Capture the cell that displays the provided text and extract its (X, Y) central coordinate. 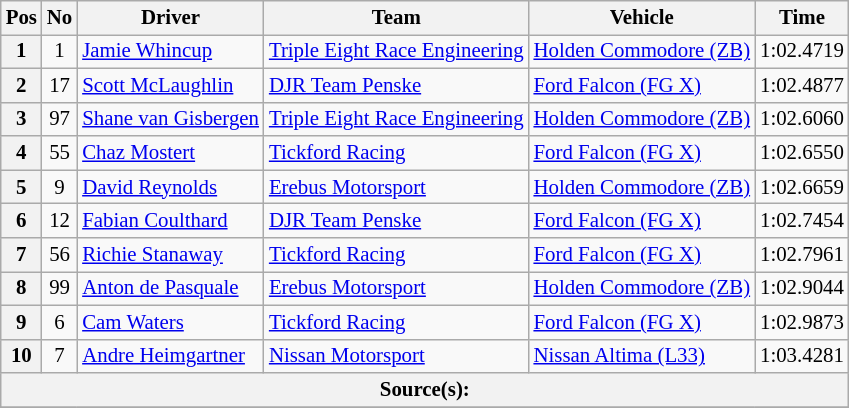
1:02.6659 (802, 187)
Scott McLaughlin (170, 85)
Anton de Pasquale (170, 288)
Vehicle (642, 18)
Fabian Coulthard (170, 221)
10 (22, 356)
12 (60, 221)
5 (22, 187)
Team (396, 18)
1:02.7454 (802, 221)
Richie Stanaway (170, 255)
No (60, 18)
Nissan Motorsport (396, 356)
1:02.4877 (802, 85)
99 (60, 288)
David Reynolds (170, 187)
97 (60, 119)
Chaz Mostert (170, 153)
1:02.9044 (802, 288)
56 (60, 255)
1:03.4281 (802, 356)
Cam Waters (170, 322)
8 (22, 288)
17 (60, 85)
1:02.6550 (802, 153)
4 (22, 153)
Shane van Gisbergen (170, 119)
Nissan Altima (L33) (642, 356)
Jamie Whincup (170, 51)
55 (60, 153)
1:02.4719 (802, 51)
2 (22, 85)
Andre Heimgartner (170, 356)
Pos (22, 18)
Source(s): (425, 390)
1:02.7961 (802, 255)
1:02.6060 (802, 119)
Time (802, 18)
3 (22, 119)
Driver (170, 18)
1:02.9873 (802, 322)
